Return (x, y) of the center of cell containing provided text 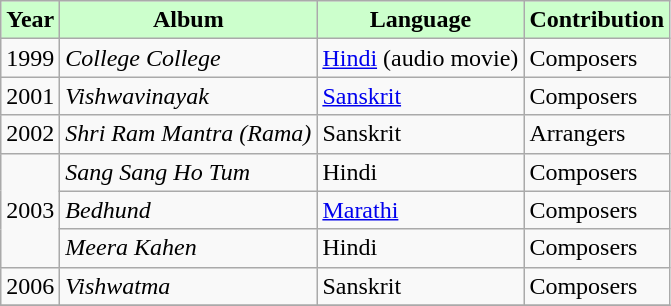
Year (30, 20)
Bedhund (188, 210)
Vishwatma (188, 286)
Contribution (597, 20)
2006 (30, 286)
Meera Kahen (188, 248)
Marathi (420, 210)
Sang Sang Ho Tum (188, 172)
Vishwavinayak (188, 96)
Shri Ram Mantra (Rama) (188, 134)
Arrangers (597, 134)
1999 (30, 58)
Hindi (audio movie) (420, 58)
College College (188, 58)
Album (188, 20)
Language (420, 20)
2002 (30, 134)
2001 (30, 96)
2003 (30, 210)
